Identify which cell holds the provided text, then report its (x, y) central coordinate. 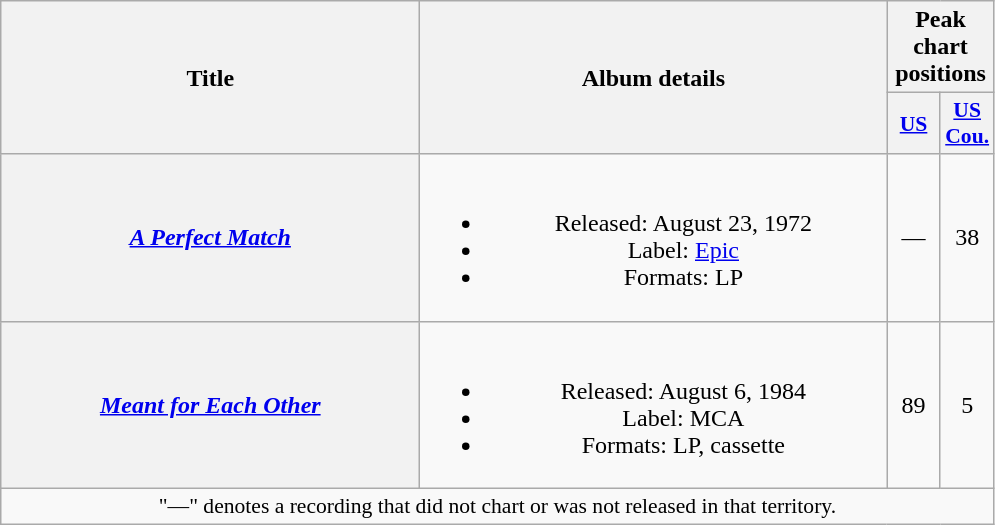
Peak chartpositions (940, 47)
USCou. (967, 124)
Meant for Each Other (210, 404)
"—" denotes a recording that did not chart or was not released in that territory. (498, 506)
Released: August 23, 1972Label: EpicFormats: LP (654, 238)
— (914, 238)
A Perfect Match (210, 238)
Album details (654, 78)
Released: August 6, 1984Label: MCAFormats: LP, cassette (654, 404)
5 (967, 404)
Title (210, 78)
US (914, 124)
38 (967, 238)
89 (914, 404)
